Return the [x, y] coordinate for the center point of the cell that contains the specified text.  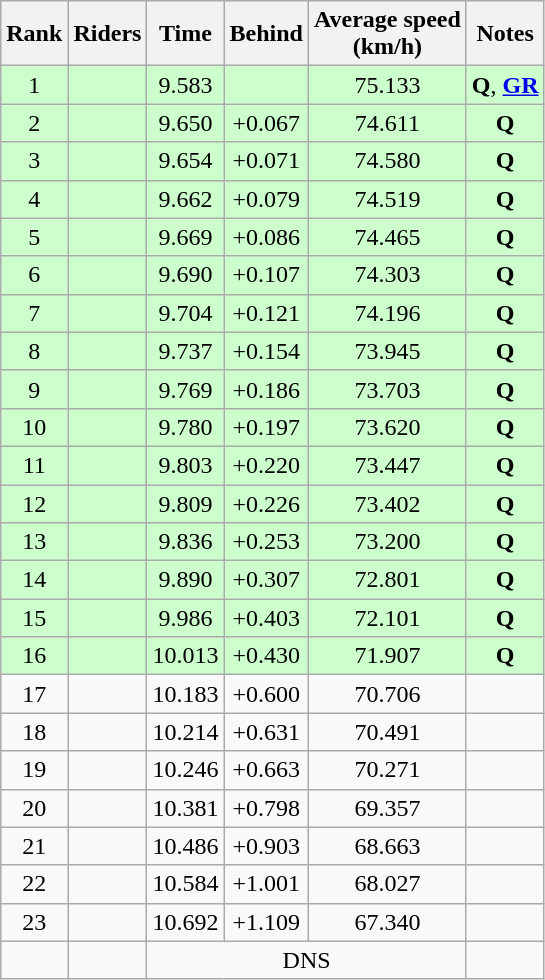
8 [34, 351]
+0.121 [266, 313]
73.402 [387, 503]
Riders [108, 34]
+0.197 [266, 427]
9.583 [186, 85]
Average speed(km/h) [387, 34]
Time [186, 34]
70.271 [387, 770]
23 [34, 922]
74.465 [387, 237]
+0.226 [266, 503]
9.690 [186, 275]
73.447 [387, 465]
74.196 [387, 313]
Rank [34, 34]
4 [34, 199]
69.357 [387, 808]
10.692 [186, 922]
+0.600 [266, 694]
68.027 [387, 884]
74.519 [387, 199]
73.945 [387, 351]
9.836 [186, 542]
16 [34, 656]
6 [34, 275]
9.890 [186, 580]
10.584 [186, 884]
9.986 [186, 618]
+0.663 [266, 770]
11 [34, 465]
+0.903 [266, 846]
+0.220 [266, 465]
9.809 [186, 503]
10.486 [186, 846]
+0.067 [266, 123]
74.580 [387, 161]
17 [34, 694]
Notes [505, 34]
10.246 [186, 770]
+0.403 [266, 618]
Q, GR [505, 85]
2 [34, 123]
70.706 [387, 694]
+0.253 [266, 542]
10.013 [186, 656]
9.780 [186, 427]
73.703 [387, 389]
73.200 [387, 542]
20 [34, 808]
21 [34, 846]
68.663 [387, 846]
19 [34, 770]
+0.154 [266, 351]
10.183 [186, 694]
10.214 [186, 732]
9.704 [186, 313]
+0.107 [266, 275]
+0.071 [266, 161]
67.340 [387, 922]
14 [34, 580]
9.737 [186, 351]
+1.109 [266, 922]
9.650 [186, 123]
18 [34, 732]
1 [34, 85]
12 [34, 503]
+0.798 [266, 808]
10 [34, 427]
+0.086 [266, 237]
9.769 [186, 389]
+0.079 [266, 199]
+1.001 [266, 884]
+0.631 [266, 732]
72.101 [387, 618]
Behind [266, 34]
3 [34, 161]
9.654 [186, 161]
13 [34, 542]
9.662 [186, 199]
70.491 [387, 732]
73.620 [387, 427]
72.801 [387, 580]
15 [34, 618]
9.669 [186, 237]
5 [34, 237]
74.611 [387, 123]
+0.307 [266, 580]
+0.430 [266, 656]
22 [34, 884]
9 [34, 389]
71.907 [387, 656]
7 [34, 313]
74.303 [387, 275]
75.133 [387, 85]
+0.186 [266, 389]
9.803 [186, 465]
10.381 [186, 808]
DNS [306, 960]
